For the text-containing cell, return its midpoint in (x, y) coordinate format. 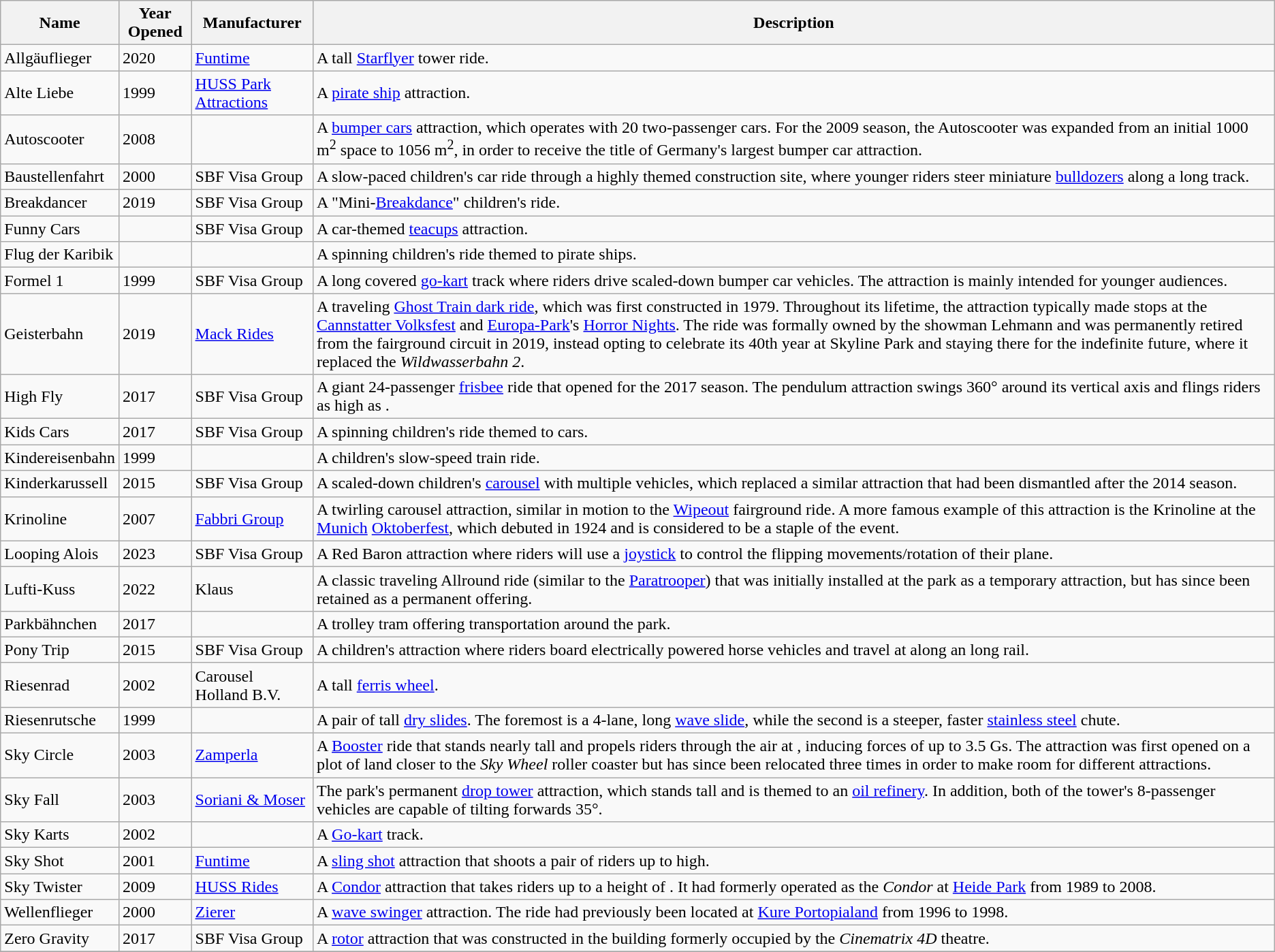
Sky Fall (60, 799)
Sky Circle (60, 756)
Geisterbahn (60, 334)
Sky Karts (60, 835)
Zamperla (252, 756)
Year Opened (155, 23)
Riesenrutsche (60, 720)
Wellenflieger (60, 913)
Parkbähnchen (60, 624)
A slow-paced children's car ride through a highly themed construction site, where younger riders steer miniature bulldozers along a long track. (794, 176)
A scaled-down children's carousel with multiple vehicles, which replaced a similar attraction that had been dismantled after the 2014 season. (794, 483)
Soriani & Moser (252, 799)
Lufti-Kuss (60, 588)
Kinderkarussell (60, 483)
A spinning children's ride themed to pirate ships. (794, 255)
A "Mini-Breakdance" children's ride. (794, 203)
Mack Rides (252, 334)
Sky Twister (60, 887)
Klaus (252, 588)
Zierer (252, 913)
Alte Liebe (60, 93)
2001 (155, 861)
A wave swinger attraction. The ride had previously been located at Kure Portopialand from 1996 to 1998. (794, 913)
Allgäuflieger (60, 58)
Kindereisenbahn (60, 458)
Baustellenfahrt (60, 176)
A car-themed teacups attraction. (794, 229)
2022 (155, 588)
A pair of tall dry slides. The foremost is a 4-lane, long wave slide, while the second is a steeper, faster stainless steel chute. (794, 720)
HUSS Rides (252, 887)
A Condor attraction that takes riders up to a height of . It had formerly operated as the Condor at Heide Park from 1989 to 2008. (794, 887)
A tall ferris wheel. (794, 685)
2023 (155, 554)
Fabbri Group (252, 519)
HUSS Park Attractions (252, 93)
Description (794, 23)
A sling shot attraction that shoots a pair of riders up to high. (794, 861)
Sky Shot (60, 861)
Name (60, 23)
Carousel Holland B.V. (252, 685)
A Go-kart track. (794, 835)
Riesenrad (60, 685)
A pirate ship attraction. (794, 93)
A long covered go-kart track where riders drive scaled-down bumper car vehicles. The attraction is mainly intended for younger audiences. (794, 281)
High Fly (60, 396)
2020 (155, 58)
Kids Cars (60, 432)
A children's slow-speed train ride. (794, 458)
Zero Gravity (60, 938)
2009 (155, 887)
Flug der Karibik (60, 255)
A trolley tram offering transportation around the park. (794, 624)
A Red Baron attraction where riders will use a joystick to control the flipping movements/rotation of their plane. (794, 554)
Breakdancer (60, 203)
A children's attraction where riders board electrically powered horse vehicles and travel at along an long rail. (794, 650)
Manufacturer (252, 23)
Krinoline (60, 519)
Looping Alois (60, 554)
A rotor attraction that was constructed in the building formerly occupied by the Cinematrix 4D theatre. (794, 938)
Formel 1 (60, 281)
A spinning children's ride themed to cars. (794, 432)
2007 (155, 519)
2008 (155, 140)
A tall Starflyer tower ride. (794, 58)
Funny Cars (60, 229)
Autoscooter (60, 140)
Pony Trip (60, 650)
